Pinpoint the cell where the given text exists, returning its [X, Y] midpoint coordinate. 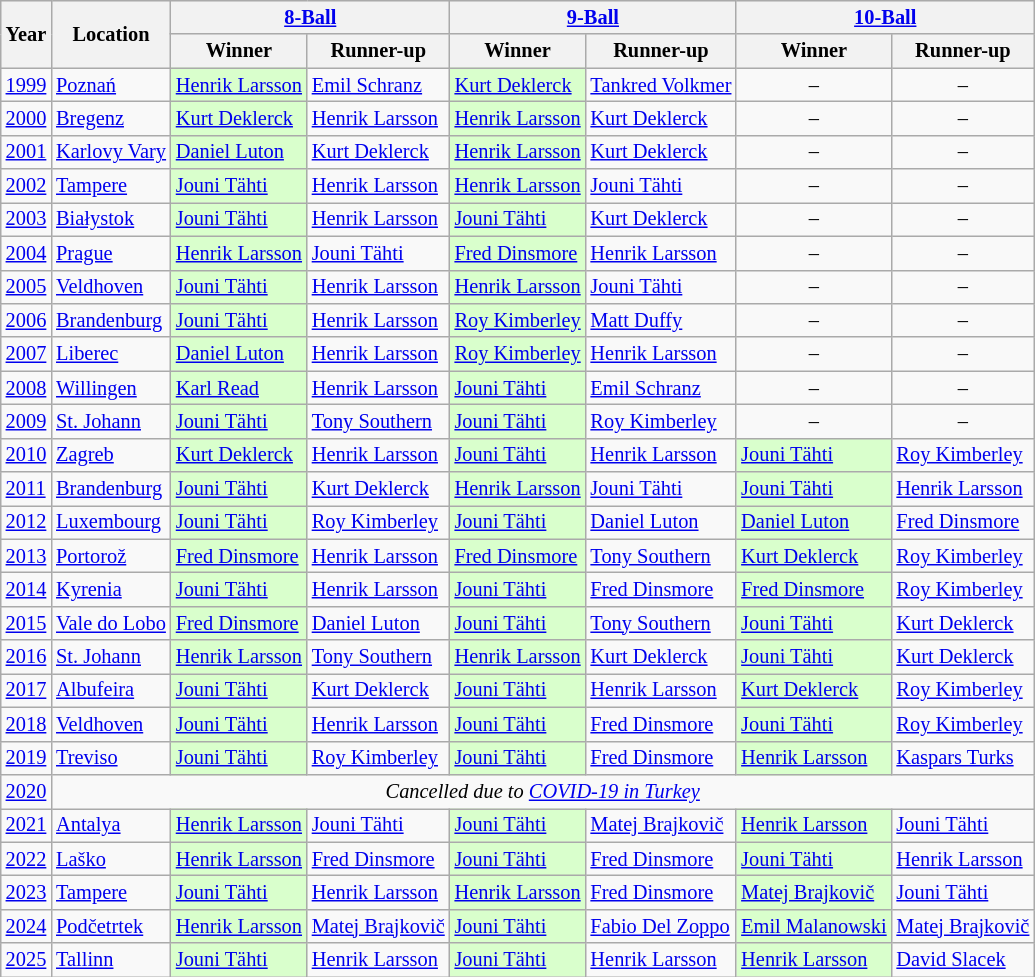
Antalya [111, 825]
Fabio Del Zoppo [662, 926]
2017 [26, 690]
2016 [26, 657]
David Slacek [964, 960]
Location [111, 34]
Matt Duffy [662, 320]
Vale do Lobo [111, 623]
2015 [26, 623]
Karl Read [239, 388]
2020 [26, 791]
Year [26, 34]
Podčetrtek [111, 926]
Willingen [111, 388]
Bregenz [111, 118]
Kyrenia [111, 589]
Cancelled due to COVID-19 in Turkey [542, 791]
Białystok [111, 219]
2019 [26, 758]
2012 [26, 522]
Kaspars Turks [964, 758]
2024 [26, 926]
2000 [26, 118]
2005 [26, 287]
2018 [26, 724]
2010 [26, 455]
Portorož [111, 556]
9-Ball [594, 17]
2004 [26, 253]
8-Ball [310, 17]
Prague [111, 253]
2022 [26, 859]
2003 [26, 219]
2011 [26, 489]
2021 [26, 825]
1999 [26, 85]
2014 [26, 589]
2025 [26, 960]
2008 [26, 388]
Emil Malanowski [814, 926]
2006 [26, 320]
2013 [26, 556]
Albufeira [111, 690]
Tankred Volkmer [662, 85]
Zagreb [111, 455]
2007 [26, 354]
Treviso [111, 758]
2023 [26, 892]
2002 [26, 186]
Tallinn [111, 960]
Luxembourg [111, 522]
2001 [26, 152]
10-Ball [885, 17]
Liberec [111, 354]
Karlovy Vary [111, 152]
2009 [26, 421]
Poznań [111, 85]
Laško [111, 859]
